Return (x, y) of the center of cell containing provided text 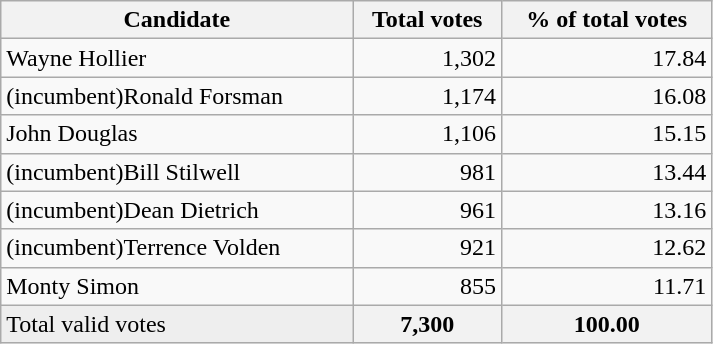
13.44 (607, 172)
7,300 (428, 324)
Total valid votes (177, 324)
(incumbent)Terrence Volden (177, 248)
12.62 (607, 248)
981 (428, 172)
Total votes (428, 20)
1,106 (428, 134)
17.84 (607, 58)
855 (428, 286)
13.16 (607, 210)
1,174 (428, 96)
100.00 (607, 324)
Wayne Hollier (177, 58)
(incumbent)Ronald Forsman (177, 96)
Monty Simon (177, 286)
11.71 (607, 286)
961 (428, 210)
15.15 (607, 134)
Candidate (177, 20)
(incumbent)Bill Stilwell (177, 172)
1,302 (428, 58)
921 (428, 248)
(incumbent)Dean Dietrich (177, 210)
% of total votes (607, 20)
John Douglas (177, 134)
16.08 (607, 96)
